Identify which cell holds the provided text, then report its [X, Y] central coordinate. 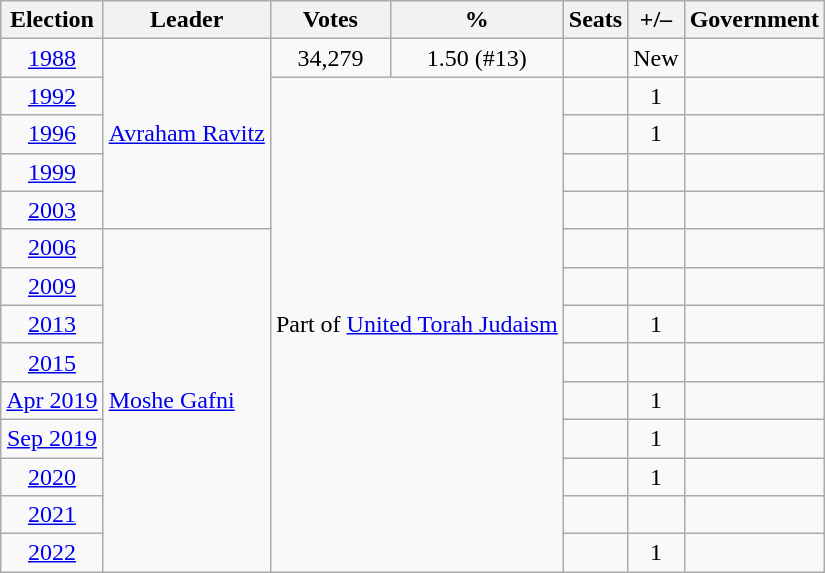
Seats [595, 20]
New [656, 58]
2015 [52, 362]
Apr 2019 [52, 400]
% [476, 20]
Government [754, 20]
1992 [52, 96]
2021 [52, 515]
Sep 2019 [52, 438]
2020 [52, 477]
2003 [52, 210]
Moshe Gafni [186, 400]
2013 [52, 324]
34,279 [330, 58]
Leader [186, 20]
2006 [52, 248]
2009 [52, 286]
Avraham Ravitz [186, 134]
1996 [52, 134]
1.50 (#13) [476, 58]
Election [52, 20]
Part of United Torah Judaism [416, 324]
1988 [52, 58]
Votes [330, 20]
1999 [52, 172]
2022 [52, 553]
+/– [656, 20]
